Detect which cell encompasses the target text, then output its (x, y) center coordinate. 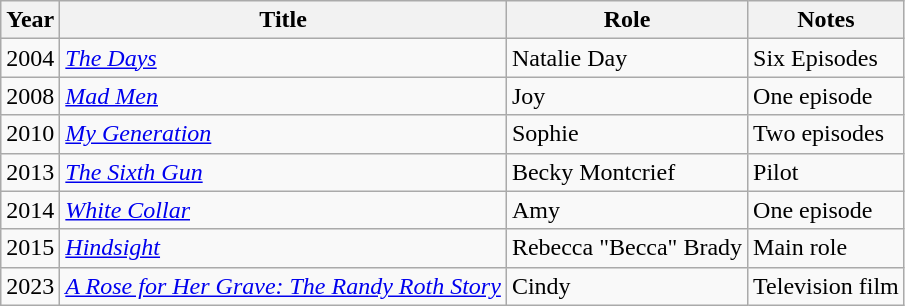
Joy (626, 96)
Role (626, 20)
2010 (30, 134)
2023 (30, 286)
Cindy (626, 286)
2008 (30, 96)
Hindsight (284, 248)
Natalie Day (626, 58)
2004 (30, 58)
2014 (30, 210)
White Collar (284, 210)
My Generation (284, 134)
Notes (826, 20)
Amy (626, 210)
Two episodes (826, 134)
2013 (30, 172)
A Rose for Her Grave: The Randy Roth Story (284, 286)
Six Episodes (826, 58)
Mad Men (284, 96)
Title (284, 20)
2015 (30, 248)
Sophie (626, 134)
Rebecca "Becca" Brady (626, 248)
Television film (826, 286)
The Sixth Gun (284, 172)
Year (30, 20)
Main role (826, 248)
The Days (284, 58)
Becky Montcrief (626, 172)
Pilot (826, 172)
